Detect which cell encompasses the target text, then output its [X, Y] center coordinate. 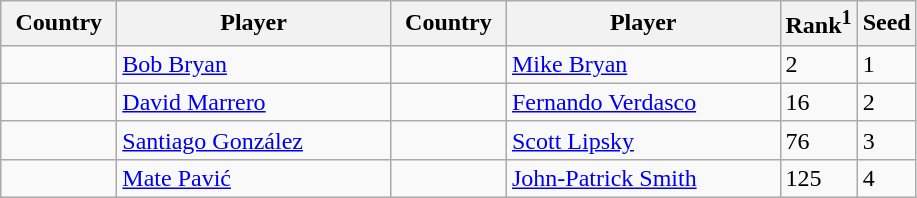
David Marrero [254, 102]
Rank1 [818, 24]
4 [886, 178]
76 [818, 140]
Bob Bryan [254, 64]
125 [818, 178]
Seed [886, 24]
Santiago González [254, 140]
John-Patrick Smith [643, 178]
Fernando Verdasco [643, 102]
1 [886, 64]
16 [818, 102]
Scott Lipsky [643, 140]
Mate Pavić [254, 178]
Mike Bryan [643, 64]
3 [886, 140]
